Detect which cell encompasses the target text, then output its [x, y] center coordinate. 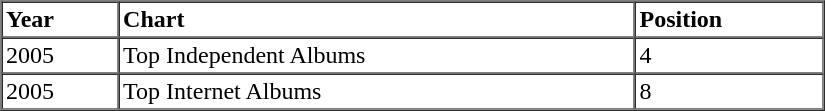
Top Independent Albums [377, 56]
Year [60, 20]
8 [729, 92]
Position [729, 20]
4 [729, 56]
Top Internet Albums [377, 92]
Chart [377, 20]
